Extract the [x, y] coordinate from the center of the cell holding the provided text.  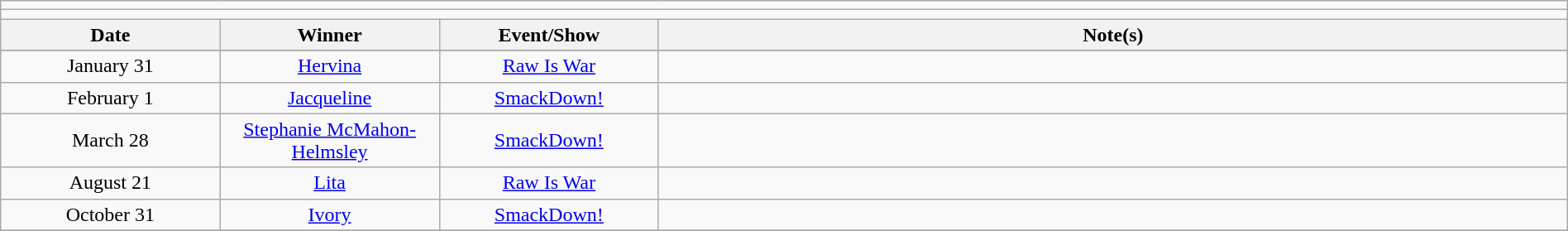
Winner [329, 35]
Stephanie McMahon-Helmsley [329, 141]
August 21 [111, 183]
October 31 [111, 214]
February 1 [111, 98]
March 28 [111, 141]
Hervina [329, 66]
Event/Show [549, 35]
Note(s) [1113, 35]
Jacqueline [329, 98]
Ivory [329, 214]
Lita [329, 183]
January 31 [111, 66]
Date [111, 35]
